From the cell containing the given text, extract its center point as (X, Y) coordinate. 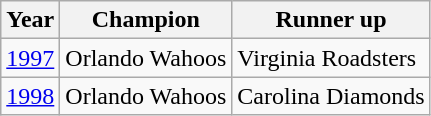
Year (30, 20)
Carolina Diamonds (331, 96)
1998 (30, 96)
1997 (30, 58)
Runner up (331, 20)
Champion (146, 20)
Virginia Roadsters (331, 58)
